Capture the cell that displays the provided text and extract its (x, y) central coordinate. 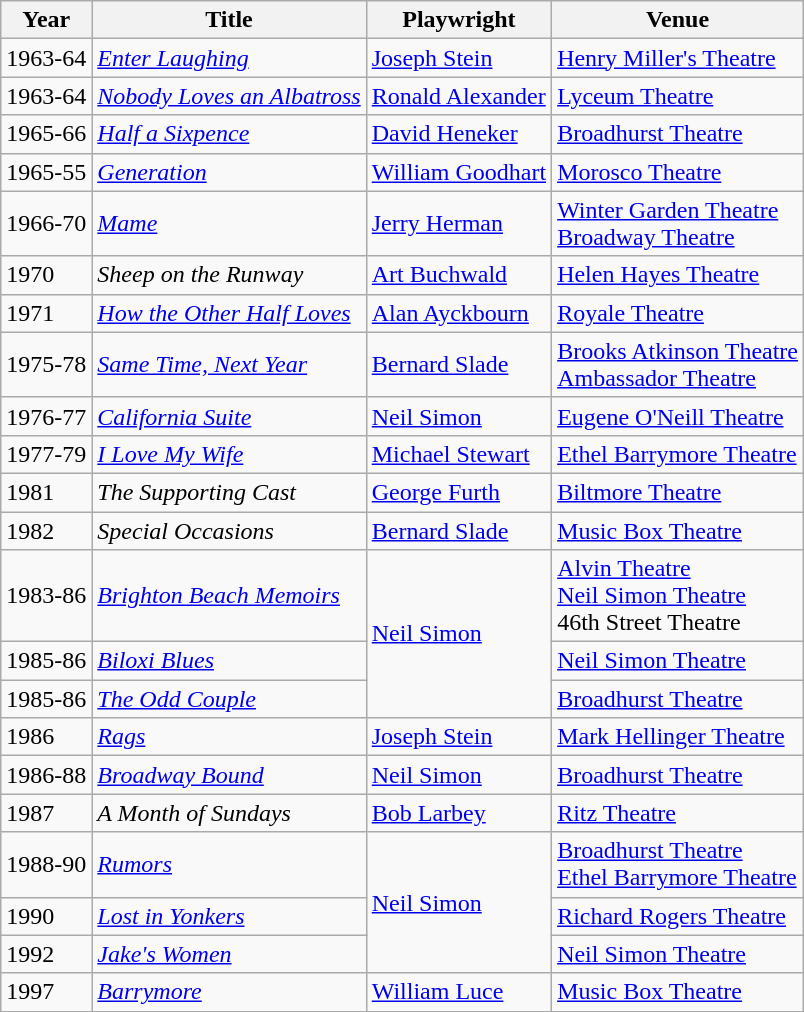
1977-79 (46, 454)
1965-55 (46, 172)
Broadway Bound (229, 775)
1986-88 (46, 775)
Generation (229, 172)
1971 (46, 313)
California Suite (229, 416)
1997 (46, 992)
Playwright (458, 20)
How the Other Half Loves (229, 313)
Biloxi Blues (229, 661)
Rumors (229, 864)
1966-70 (46, 224)
Winter Garden Theatre Broadway Theatre (678, 224)
Michael Stewart (458, 454)
Biltmore Theatre (678, 492)
Mark Hellinger Theatre (678, 737)
Richard Rogers Theatre (678, 916)
Brooks Atkinson Theatre Ambassador Theatre (678, 364)
Helen Hayes Theatre (678, 275)
Alvin Theatre Neil Simon Theatre 46th Street Theatre (678, 596)
Same Time, Next Year (229, 364)
William Goodhart (458, 172)
Lyceum Theatre (678, 96)
Year (46, 20)
Ethel Barrymore Theatre (678, 454)
Art Buchwald (458, 275)
Barrymore (229, 992)
The Supporting Cast (229, 492)
Venue (678, 20)
1992 (46, 954)
Rags (229, 737)
Alan Ayckbourn (458, 313)
Special Occasions (229, 531)
1983-86 (46, 596)
1990 (46, 916)
Royale Theatre (678, 313)
Sheep on the Runway (229, 275)
1981 (46, 492)
Nobody Loves an Albatross (229, 96)
William Luce (458, 992)
Bob Larbey (458, 813)
1965-66 (46, 134)
A Month of Sundays (229, 813)
Jake's Women (229, 954)
Ronald Alexander (458, 96)
Eugene O'Neill Theatre (678, 416)
Half a Sixpence (229, 134)
Jerry Herman (458, 224)
The Odd Couple (229, 699)
1970 (46, 275)
Title (229, 20)
1987 (46, 813)
1976-77 (46, 416)
Broadhurst Theatre Ethel Barrymore Theatre (678, 864)
Morosco Theatre (678, 172)
1982 (46, 531)
Enter Laughing (229, 58)
David Heneker (458, 134)
George Furth (458, 492)
1988-90 (46, 864)
I Love My Wife (229, 454)
1986 (46, 737)
Henry Miller's Theatre (678, 58)
Brighton Beach Memoirs (229, 596)
Lost in Yonkers (229, 916)
Mame (229, 224)
1975-78 (46, 364)
Ritz Theatre (678, 813)
